For the text-containing cell, return its midpoint in (X, Y) coordinate format. 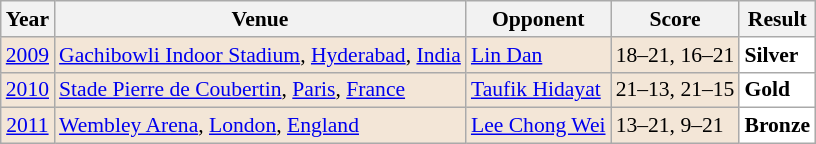
2011 (28, 126)
21–13, 21–15 (676, 90)
13–21, 9–21 (676, 126)
Stade Pierre de Coubertin, Paris, France (260, 90)
Result (777, 19)
2010 (28, 90)
Bronze (777, 126)
Score (676, 19)
Lee Chong Wei (538, 126)
Gold (777, 90)
Opponent (538, 19)
Year (28, 19)
Silver (777, 55)
Taufik Hidayat (538, 90)
Wembley Arena, London, England (260, 126)
Venue (260, 19)
Lin Dan (538, 55)
Gachibowli Indoor Stadium, Hyderabad, India (260, 55)
2009 (28, 55)
18–21, 16–21 (676, 55)
